Search for the cell housing the specified text and yield its (X, Y) center coordinate. 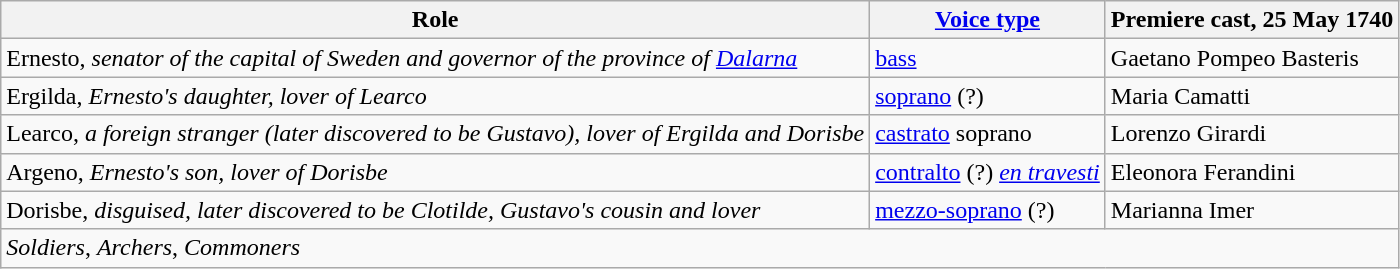
Voice type (988, 20)
Role (436, 20)
Premiere cast, 25 May 1740 (1252, 20)
Maria Camatti (1252, 96)
Dorisbe, disguised, later discovered to be Clotilde, Gustavo's cousin and lover (436, 210)
Eleonora Ferandini (1252, 172)
Gaetano Pompeo Basteris (1252, 58)
Ernesto, senator of the capital of Sweden and governor of the province of Dalarna (436, 58)
Lorenzo Girardi (1252, 134)
Marianna Imer (1252, 210)
contralto (?) en travesti (988, 172)
Argeno, Ernesto's son, lover of Dorisbe (436, 172)
Ergilda, Ernesto's daughter, lover of Learco (436, 96)
castrato soprano (988, 134)
bass (988, 58)
Learco, a foreign stranger (later discovered to be Gustavo), lover of Ergilda and Dorisbe (436, 134)
Soldiers, Archers, Commoners (700, 248)
soprano (?) (988, 96)
mezzo-soprano (?) (988, 210)
